Pinpoint the cell where the given text exists, returning its [X, Y] midpoint coordinate. 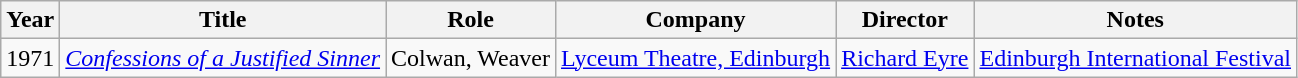
Year [30, 20]
Director [905, 20]
Role [471, 20]
Confessions of a Justified Sinner [223, 58]
Richard Eyre [905, 58]
Title [223, 20]
Company [696, 20]
1971 [30, 58]
Lyceum Theatre, Edinburgh [696, 58]
Notes [1136, 20]
Colwan, Weaver [471, 58]
Edinburgh International Festival [1136, 58]
